Pinpoint the cell where the given text exists, returning its [X, Y] midpoint coordinate. 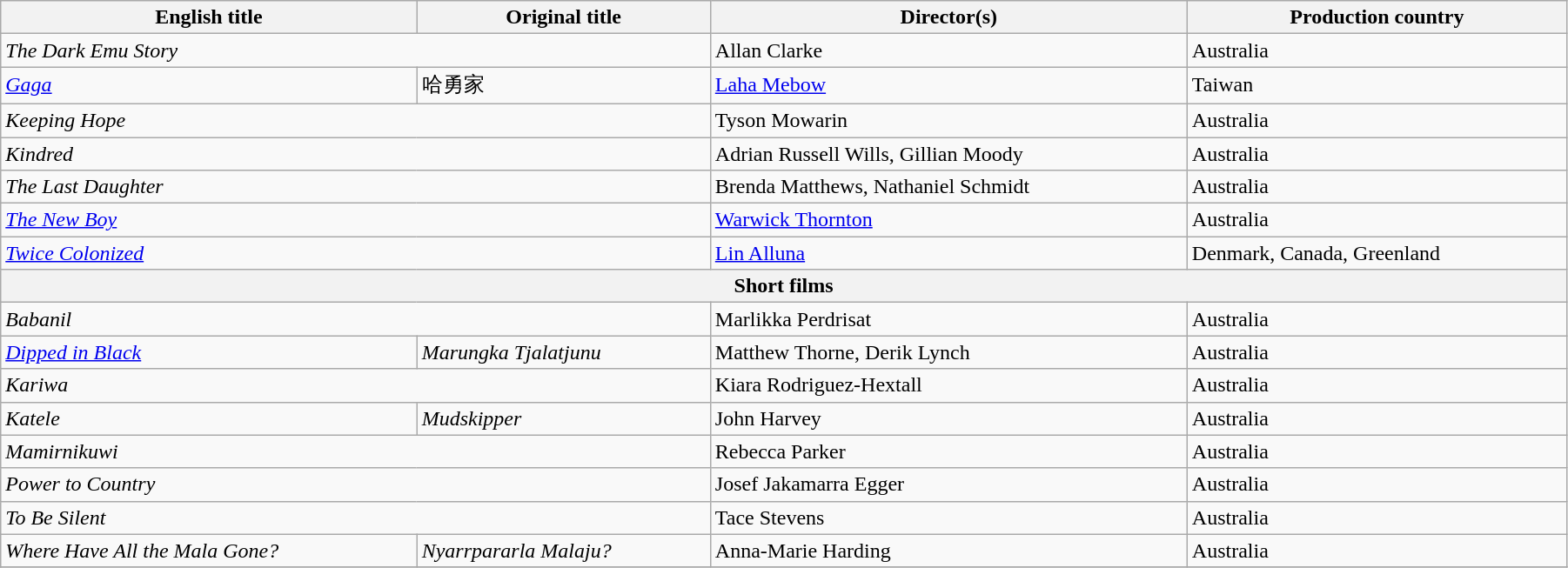
Power to Country [356, 484]
Denmark, Canada, Greenland [1377, 253]
The New Boy [356, 220]
Kariwa [356, 385]
Taiwan [1377, 85]
English title [209, 17]
Director(s) [948, 17]
Brenda Matthews, Nathaniel Schmidt [948, 187]
Production country [1377, 17]
Twice Colonized [356, 253]
Babanil [356, 319]
Marlikka Perdrisat [948, 319]
Katele [209, 418]
Josef Jakamarra Egger [948, 484]
To Be Silent [356, 518]
Where Have All the Mala Gone? [209, 551]
Matthew Thorne, Derik Lynch [948, 352]
Nyarrpararla Malaju? [564, 551]
The Last Daughter [356, 187]
Warwick Thornton [948, 220]
Marungka Tjalatjunu [564, 352]
Keeping Hope [356, 120]
Original title [564, 17]
Tyson Mowarin [948, 120]
Kiara Rodriguez-Hextall [948, 385]
John Harvey [948, 418]
Mamirnikuwi [356, 451]
The Dark Emu Story [356, 50]
Dipped in Black [209, 352]
哈勇家 [564, 85]
Kindred [356, 154]
Short films [784, 286]
Adrian Russell Wills, Gillian Moody [948, 154]
Lin Alluna [948, 253]
Gaga [209, 85]
Mudskipper [564, 418]
Laha Mebow [948, 85]
Rebecca Parker [948, 451]
Anna-Marie Harding [948, 551]
Allan Clarke [948, 50]
Tace Stevens [948, 518]
